Identify which cell holds the provided text, then report its (x, y) central coordinate. 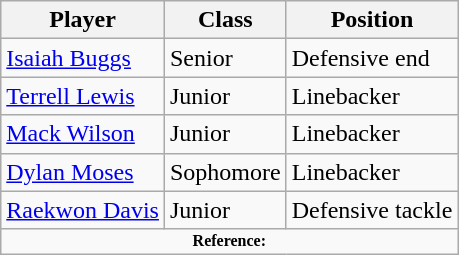
Mack Wilson (83, 134)
Dylan Moses (83, 172)
Defensive end (372, 58)
Senior (225, 58)
Raekwon Davis (83, 210)
Reference: (230, 241)
Player (83, 20)
Position (372, 20)
Isaiah Buggs (83, 58)
Defensive tackle (372, 210)
Terrell Lewis (83, 96)
Sophomore (225, 172)
Class (225, 20)
